Detect which cell encompasses the target text, then output its (X, Y) center coordinate. 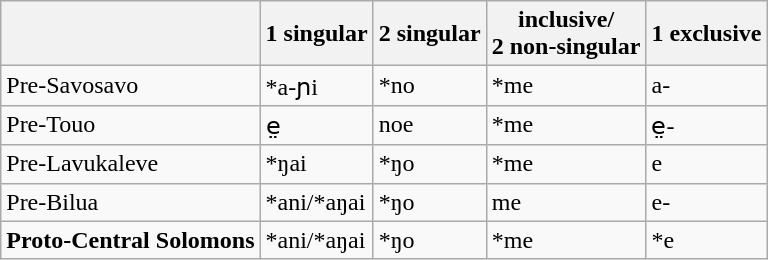
a- (706, 86)
*no (430, 86)
Pre-Touo (130, 125)
Pre-Bilua (130, 202)
e̤ (316, 125)
e (706, 164)
me (566, 202)
noe (430, 125)
e̤- (706, 125)
1 singular (316, 34)
*e (706, 240)
e- (706, 202)
1 exclusive (706, 34)
Pre-Savosavo (130, 86)
inclusive/2 non-singular (566, 34)
Pre-Lavukaleve (130, 164)
*ŋai (316, 164)
2 singular (430, 34)
Proto-Central Solomons (130, 240)
*a-ɲi (316, 86)
